Identify which cell holds the provided text, then report its [x, y] central coordinate. 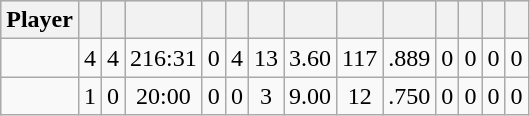
117 [360, 58]
.750 [410, 96]
1 [90, 96]
20:00 [164, 96]
13 [266, 58]
.889 [410, 58]
12 [360, 96]
216:31 [164, 58]
3 [266, 96]
9.00 [310, 96]
3.60 [310, 58]
Player [40, 20]
